Detect which cell encompasses the target text, then output its (X, Y) center coordinate. 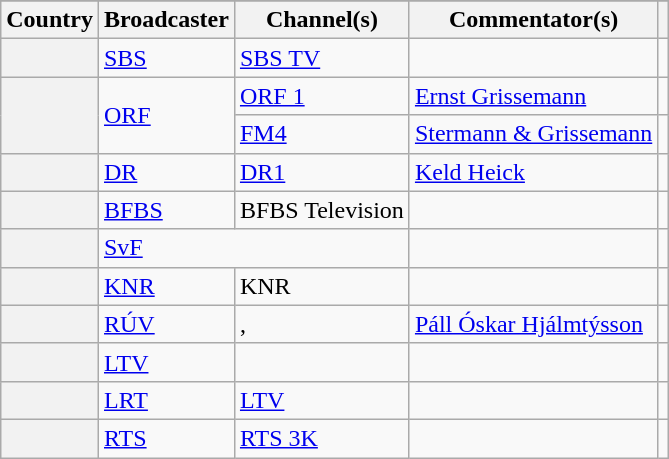
, (322, 324)
SBS (166, 58)
LRT (166, 400)
RTS (166, 438)
BFBS Television (322, 210)
SBS TV (322, 58)
SvF (254, 248)
Broadcaster (166, 20)
Stermann & Grissemann (533, 134)
ORF (166, 115)
Páll Óskar Hjálmtýsson (533, 324)
DR1 (322, 172)
RTS 3K (322, 438)
Country (50, 20)
BFBS (166, 210)
Ernst Grissemann (533, 96)
Commentator(s) (533, 20)
RÚV (166, 324)
DR (166, 172)
Channel(s) (322, 20)
FM4 (322, 134)
Keld Heick (533, 172)
ORF 1 (322, 96)
